For the text-containing cell, return its midpoint in (x, y) coordinate format. 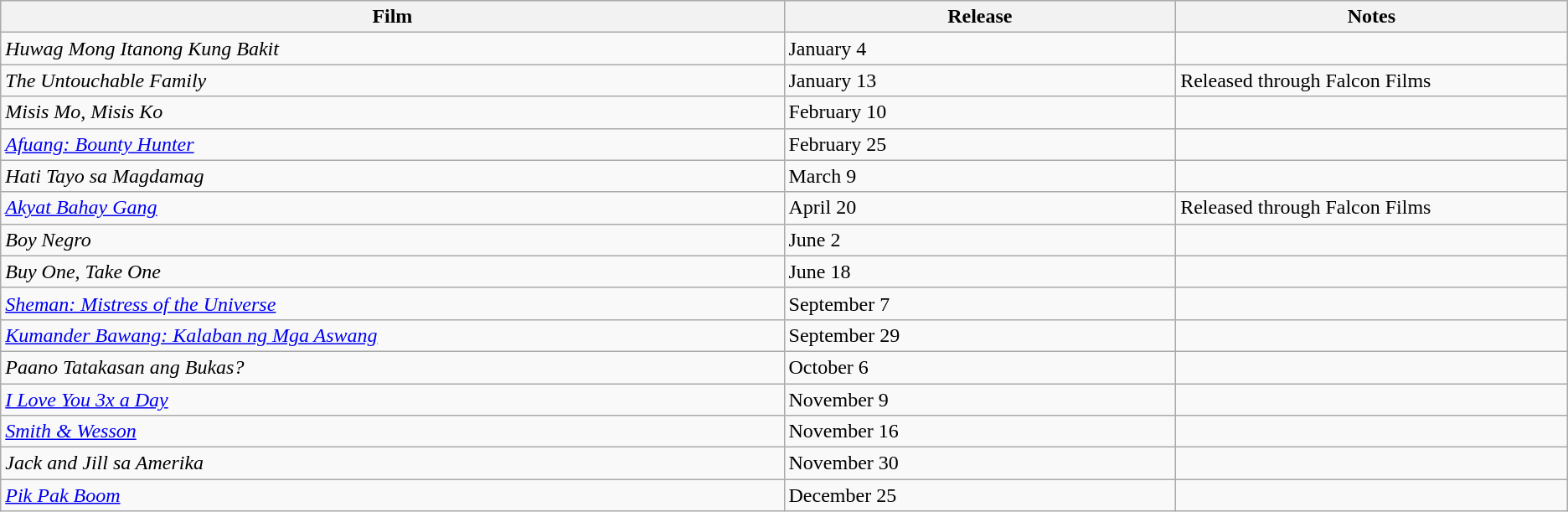
November 16 (980, 432)
Sheman: Mistress of the Universe (392, 303)
Release (980, 17)
Pik Pak Boom (392, 495)
January 4 (980, 49)
February 25 (980, 144)
October 6 (980, 367)
June 18 (980, 272)
September 7 (980, 303)
January 13 (980, 80)
The Untouchable Family (392, 80)
I Love You 3x a Day (392, 400)
November 9 (980, 400)
Jack and Jill sa Amerika (392, 463)
Film (392, 17)
Paano Tatakasan ang Bukas? (392, 367)
Afuang: Bounty Hunter (392, 144)
Kumander Bawang: Kalaban ng Mga Aswang (392, 335)
November 30 (980, 463)
Akyat Bahay Gang (392, 208)
December 25 (980, 495)
September 29 (980, 335)
Boy Negro (392, 240)
Smith & Wesson (392, 432)
Notes (1372, 17)
Huwag Mong Itanong Kung Bakit (392, 49)
Misis Mo, Misis Ko (392, 112)
March 9 (980, 176)
June 2 (980, 240)
April 20 (980, 208)
Buy One, Take One (392, 272)
February 10 (980, 112)
Hati Tayo sa Magdamag (392, 176)
